Detect which cell encompasses the target text, then output its [x, y] center coordinate. 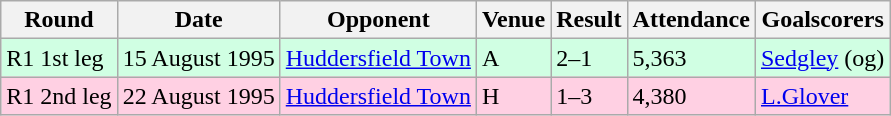
R1 1st leg [59, 58]
Opponent [378, 20]
Venue [513, 20]
22 August 1995 [198, 96]
Date [198, 20]
2–1 [589, 58]
Attendance [691, 20]
4,380 [691, 96]
Round [59, 20]
R1 2nd leg [59, 96]
A [513, 58]
H [513, 96]
15 August 1995 [198, 58]
Result [589, 20]
L.Glover [822, 96]
Goalscorers [822, 20]
Sedgley (og) [822, 58]
5,363 [691, 58]
1–3 [589, 96]
